Locate the cell with the specified text and output its [X, Y] center coordinate. 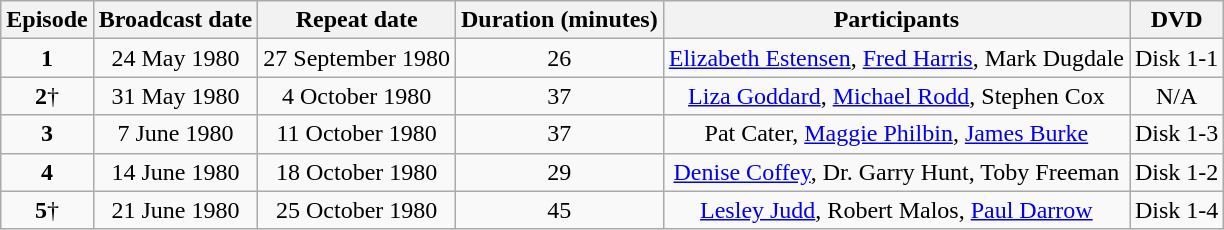
Liza Goddard, Michael Rodd, Stephen Cox [896, 96]
7 June 1980 [176, 134]
DVD [1177, 20]
45 [560, 210]
Lesley Judd, Robert Malos, Paul Darrow [896, 210]
25 October 1980 [357, 210]
Pat Cater, Maggie Philbin, James Burke [896, 134]
Disk 1-1 [1177, 58]
Repeat date [357, 20]
Participants [896, 20]
29 [560, 172]
4 October 1980 [357, 96]
18 October 1980 [357, 172]
Duration (minutes) [560, 20]
Episode [47, 20]
11 October 1980 [357, 134]
Broadcast date [176, 20]
2† [47, 96]
26 [560, 58]
14 June 1980 [176, 172]
21 June 1980 [176, 210]
3 [47, 134]
Denise Coffey, Dr. Garry Hunt, Toby Freeman [896, 172]
24 May 1980 [176, 58]
Elizabeth Estensen, Fred Harris, Mark Dugdale [896, 58]
Disk 1-2 [1177, 172]
N/A [1177, 96]
31 May 1980 [176, 96]
4 [47, 172]
Disk 1-3 [1177, 134]
1 [47, 58]
27 September 1980 [357, 58]
5† [47, 210]
Disk 1-4 [1177, 210]
